Return [x, y] of the center of cell containing provided text 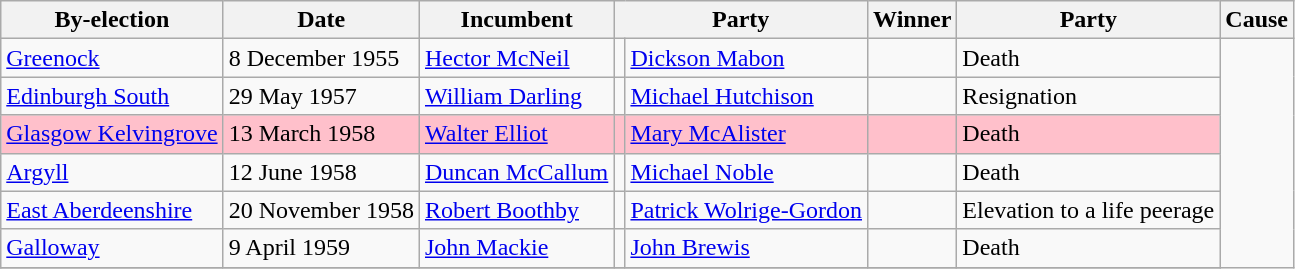
8 December 1955 [321, 58]
20 November 1958 [321, 210]
Elevation to a life peerage [1088, 210]
Cause [1257, 20]
Duncan McCallum [516, 172]
Patrick Wolrige-Gordon [746, 210]
Incumbent [516, 20]
Resignation [1088, 96]
John Mackie [516, 248]
Robert Boothby [516, 210]
Michael Noble [746, 172]
Mary McAlister [746, 134]
William Darling [516, 96]
Galloway [112, 248]
By-election [112, 20]
Dickson Mabon [746, 58]
Greenock [112, 58]
13 March 1958 [321, 134]
East Aberdeenshire [112, 210]
Glasgow Kelvingrove [112, 134]
Date [321, 20]
Winner [912, 20]
29 May 1957 [321, 96]
Hector McNeil [516, 58]
12 June 1958 [321, 172]
Walter Elliot [516, 134]
Michael Hutchison [746, 96]
Argyll [112, 172]
Edinburgh South [112, 96]
9 April 1959 [321, 248]
John Brewis [746, 248]
